Return the (x, y) coordinate for the center point of the cell that contains the specified text.  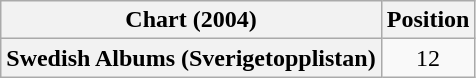
Position (428, 20)
Swedish Albums (Sverigetopplistan) (191, 58)
12 (428, 58)
Chart (2004) (191, 20)
